Extract the (X, Y) coordinate from the center of the cell holding the provided text.  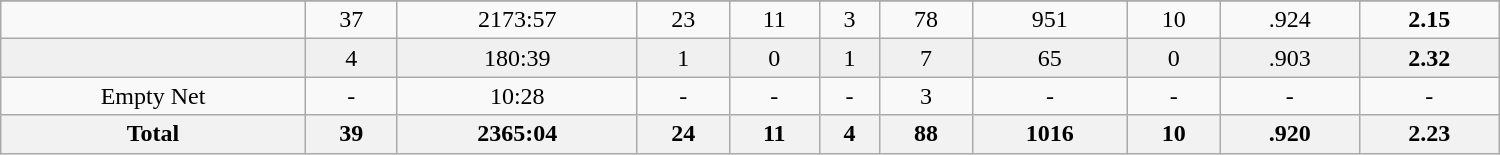
2.32 (1429, 58)
Empty Net (153, 96)
2.23 (1429, 134)
78 (926, 20)
2365:04 (517, 134)
10:28 (517, 96)
180:39 (517, 58)
.924 (1290, 20)
1016 (1050, 134)
.920 (1290, 134)
2.15 (1429, 20)
88 (926, 134)
7 (926, 58)
23 (683, 20)
Total (153, 134)
2173:57 (517, 20)
.903 (1290, 58)
951 (1050, 20)
37 (351, 20)
24 (683, 134)
65 (1050, 58)
39 (351, 134)
